From the cell containing the given text, extract its center point as [X, Y] coordinate. 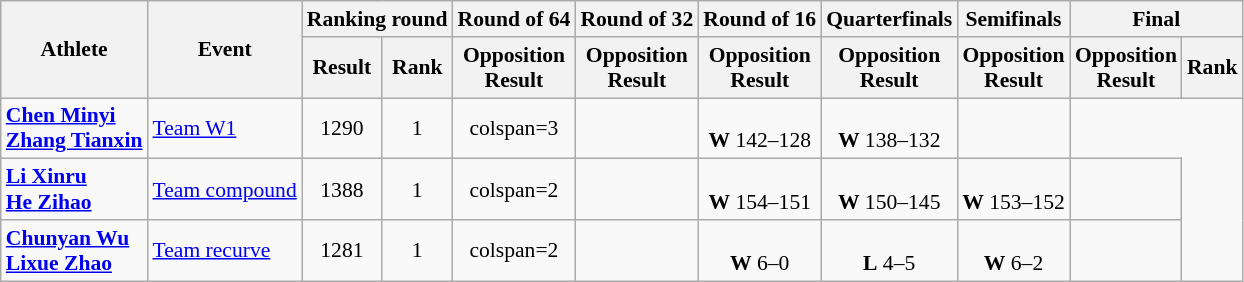
colspan=3 [514, 128]
1281 [342, 250]
W 6–0 [760, 250]
Team compound [224, 190]
1290 [342, 128]
W 153–152 [1014, 190]
Team W1 [224, 128]
L 4–5 [889, 250]
W 142–128 [760, 128]
Semifinals [1014, 19]
Chunyan WuLixue Zhao [74, 250]
Round of 64 [514, 19]
Athlete [74, 50]
W 150–145 [889, 190]
W 154–151 [760, 190]
Event [224, 50]
Quarterfinals [889, 19]
1388 [342, 190]
Ranking round [378, 19]
Result [342, 68]
Round of 32 [636, 19]
Final [1156, 19]
Li XinruHe Zihao [74, 190]
Chen MinyiZhang Tianxin [74, 128]
Team recurve [224, 250]
Round of 16 [760, 19]
W 138–132 [889, 128]
W 6–2 [1014, 250]
